Detect which cell encompasses the target text, then output its [x, y] center coordinate. 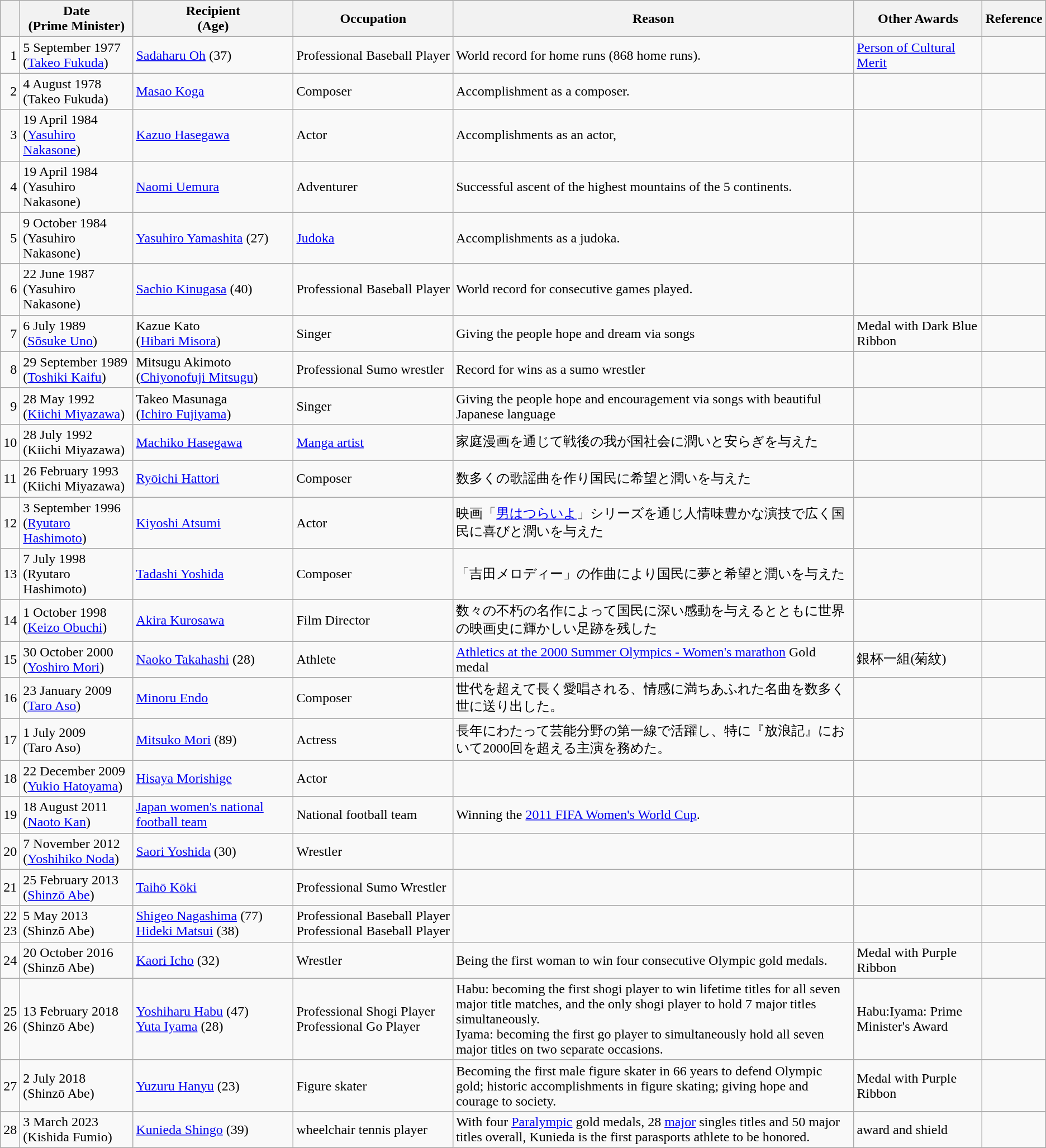
Date(Prime Minister) [77, 19]
5 May 2013(Shinzō Abe) [77, 924]
19 [10, 814]
9 [10, 406]
7 July 1998(Ryutaro Hashimoto) [77, 574]
16 [10, 698]
1 July 2009(Taro Aso) [77, 740]
24 [10, 960]
Professional Shogi PlayerProfessional Go Player [373, 1019]
Kazuo Hasegawa [213, 135]
世代を超えて長く愛唱される、情感に満ちあふれた名曲を数多く世に送り出した。 [654, 698]
11 [10, 478]
29 September 1989(Toshiki Kaifu) [77, 370]
Giving the people hope and dream via songs [654, 333]
Naomi Uemura [213, 187]
Tadashi Yoshida [213, 574]
Shigeo Nagashima (77)Hideki Matsui (38) [213, 924]
Recipient(Age) [213, 19]
Masao Koga [213, 92]
National football team [373, 814]
Adventurer [373, 187]
Japan women's national football team [213, 814]
wheelchair tennis player [373, 1130]
「吉田メロディー」の作曲により国民に夢と希望と潤いを与えた [654, 574]
Mitsuko Mori (89) [213, 740]
Reason [654, 19]
28 May 1992(Kiichi Miyazawa) [77, 406]
Athletics at the 2000 Summer Olympics - Women's marathon Gold medal [654, 659]
Record for wins as a sumo wrestler [654, 370]
映画「男はつらいよ」シリーズを通じ人情味豊かな演技で広く国民に喜びと潤いを与えた [654, 523]
6 [10, 289]
13 February 2018(Shinzō Abe) [77, 1019]
Sachio Kinugasa (40) [213, 289]
Manga artist [373, 442]
28 [10, 1130]
17 [10, 740]
Being the first woman to win four consecutive Olympic gold medals. [654, 960]
15 [10, 659]
20 [10, 851]
Akira Kurosawa [213, 621]
Professional Sumo Wrestler [373, 887]
9 October 1984(Yasuhiro Nakasone) [77, 238]
2223 [10, 924]
3 March 2023(Kishida Fumio) [77, 1130]
Film Director [373, 621]
21 [10, 887]
28 July 1992(Kiichi Miyazawa) [77, 442]
18 [10, 779]
World record for consecutive games played. [654, 289]
Accomplishments as a judoka. [654, 238]
4 August 1978(Takeo Fukuda) [77, 92]
12 [10, 523]
Other Awards [918, 19]
Yasuhiro Yamashita (27) [213, 238]
5 September 1977(Takeo Fukuda) [77, 55]
Minoru Endo [213, 698]
8 [10, 370]
Ryōichi Hattori [213, 478]
Giving the people hope and encouragement via songs with beautiful Japanese language [654, 406]
7 November 2012(Yoshihiko Noda) [77, 851]
2 [10, 92]
1 October 1998(Keizo Obuchi) [77, 621]
数多くの歌謡曲を作り国民に希望と潤いを与えた [654, 478]
10 [10, 442]
Actress [373, 740]
Person of Cultural Merit [918, 55]
22 June 1987(Yasuhiro Nakasone) [77, 289]
23 January 2009(Taro Aso) [77, 698]
Accomplishments as an actor, [654, 135]
Medal with Dark Blue Ribbon [918, 333]
Occupation [373, 19]
7 [10, 333]
18 August 2011(Naoto Kan) [77, 814]
Figure skater [373, 1085]
Mitsugu Akimoto(Chiyonofuji Mitsugu) [213, 370]
Naoko Takahashi (28) [213, 659]
Habu:Iyama: Prime Minister's Award [918, 1019]
Kazue Kato(Hibari Misora) [213, 333]
Winning the 2011 FIFA Women's World Cup. [654, 814]
Saori Yoshida (30) [213, 851]
Yuzuru Hanyu (23) [213, 1085]
銀杯一組(菊紋) [918, 659]
Reference [1014, 19]
30 October 2000(Yoshiro Mori) [77, 659]
Successful ascent of the highest mountains of the 5 continents. [654, 187]
Sadaharu Oh (37) [213, 55]
Hisaya Morishige [213, 779]
2 July 2018(Shinzō Abe) [77, 1085]
13 [10, 574]
Kiyoshi Atsumi [213, 523]
Takeo Masunaga(Ichiro Fujiyama) [213, 406]
Kunieda Shingo (39) [213, 1130]
Taihō Kōki [213, 887]
Kaori Icho (32) [213, 960]
award and shield [918, 1130]
Athlete [373, 659]
5 [10, 238]
家庭漫画を通じて戦後の我が国社会に潤いと安らぎを与えた [654, 442]
With four Paralympic gold medals, 28 major singles titles and 50 major titles overall, Kunieda is the first parasports athlete to be honored. [654, 1130]
長年にわたって芸能分野の第一線で活躍し、特に『放浪記』において2000回を超える主演を務めた。 [654, 740]
14 [10, 621]
20 October 2016(Shinzō Abe) [77, 960]
Yoshiharu Habu (47)Yuta Iyama (28) [213, 1019]
Judoka [373, 238]
6 July 1989(Sōsuke Uno) [77, 333]
27 [10, 1085]
25 February 2013(Shinzō Abe) [77, 887]
3 September 1996(Ryutaro Hashimoto) [77, 523]
26 February 1993(Kiichi Miyazawa) [77, 478]
2526 [10, 1019]
1 [10, 55]
Accomplishment as a composer. [654, 92]
数々の不朽の名作によって国民に深い感動を与えるとともに世界の映画史に輝かしい足跡を残した [654, 621]
22 December 2009(Yukio Hatoyama) [77, 779]
Machiko Hasegawa [213, 442]
3 [10, 135]
Professional Baseball PlayerProfessional Baseball Player [373, 924]
World record for home runs (868 home runs). [654, 55]
Professional Sumo wrestler [373, 370]
4 [10, 187]
